Pinpoint the cell where the given text exists, returning its [x, y] midpoint coordinate. 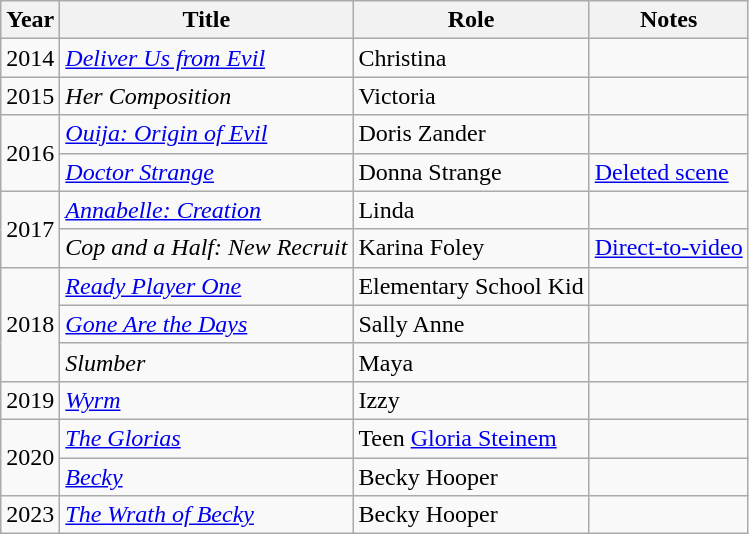
Direct-to-video [668, 248]
2016 [30, 153]
Deleted scene [668, 172]
2014 [30, 58]
Teen Gloria Steinem [471, 438]
Wyrm [206, 400]
Donna Strange [471, 172]
2018 [30, 324]
2019 [30, 400]
2020 [30, 457]
2015 [30, 96]
Title [206, 20]
Victoria [471, 96]
2023 [30, 515]
Elementary School Kid [471, 286]
Becky [206, 477]
Maya [471, 362]
Notes [668, 20]
Sally Anne [471, 324]
Linda [471, 210]
Doctor Strange [206, 172]
Cop and a Half: New Recruit [206, 248]
The Wrath of Becky [206, 515]
Ready Player One [206, 286]
Izzy [471, 400]
Christina [471, 58]
Deliver Us from Evil [206, 58]
Slumber [206, 362]
Her Composition [206, 96]
Role [471, 20]
Doris Zander [471, 134]
The Glorias [206, 438]
Gone Are the Days [206, 324]
Year [30, 20]
Ouija: Origin of Evil [206, 134]
2017 [30, 229]
Karina Foley [471, 248]
Annabelle: Creation [206, 210]
